Provide the [X, Y] coordinate of the cell's center where the given text is located.  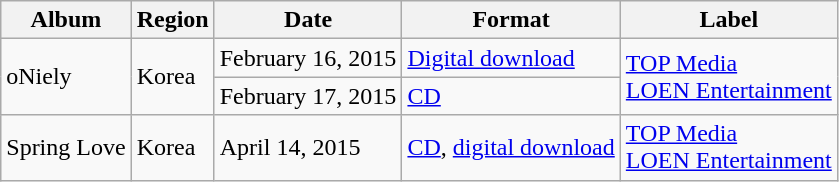
Label [728, 20]
CD, digital download [511, 148]
February 16, 2015 [308, 58]
Album [66, 20]
Digital download [511, 58]
February 17, 2015 [308, 96]
Region [172, 20]
oNiely [66, 77]
Format [511, 20]
Spring Love [66, 148]
April 14, 2015 [308, 148]
Date [308, 20]
CD [511, 96]
